For the text-containing cell, return its midpoint in [X, Y] coordinate format. 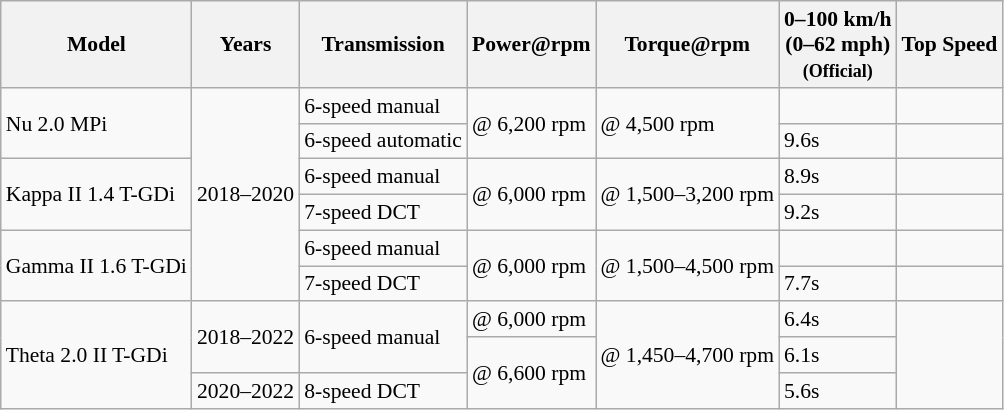
Power@rpm [532, 44]
0–100 km/h(0–62 mph)(Official) [838, 44]
@ 4,500 rpm [688, 124]
Model [96, 44]
9.2s [838, 213]
7.7s [838, 284]
@ 1,500–3,200 rpm [688, 194]
2020–2022 [246, 391]
2018–2022 [246, 338]
8.9s [838, 177]
Theta 2.0 II T-GDi [96, 356]
6-speed automatic [383, 141]
9.6s [838, 141]
8-speed DCT [383, 391]
Torque@rpm [688, 44]
5.6s [838, 391]
Nu 2.0 MPi [96, 124]
Transmission [383, 44]
Years [246, 44]
6.1s [838, 355]
Kappa II 1.4 T-GDi [96, 194]
6.4s [838, 320]
@ 1,450–4,700 rpm [688, 356]
Top Speed [950, 44]
Gamma II 1.6 T-GDi [96, 266]
@ 6,200 rpm [532, 124]
@ 1,500–4,500 rpm [688, 266]
@ 6,600 rpm [532, 372]
2018–2020 [246, 195]
